Extract the (x, y) coordinate from the center of the cell holding the provided text.  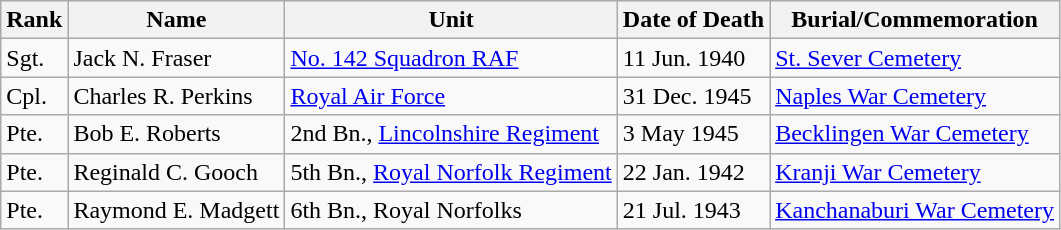
St. Sever Cemetery (915, 58)
21 Jul. 1943 (693, 210)
6th Bn., Royal Norfolks (451, 210)
Burial/Commemoration (915, 20)
Raymond E. Madgett (176, 210)
Date of Death (693, 20)
Unit (451, 20)
Bob E. Roberts (176, 134)
Charles R. Perkins (176, 96)
Rank (34, 20)
No. 142 Squadron RAF (451, 58)
Jack N. Fraser (176, 58)
3 May 1945 (693, 134)
Naples War Cemetery (915, 96)
5th Bn., Royal Norfolk Regiment (451, 172)
Sgt. (34, 58)
Becklingen War Cemetery (915, 134)
Name (176, 20)
Royal Air Force (451, 96)
31 Dec. 1945 (693, 96)
Reginald C. Gooch (176, 172)
11 Jun. 1940 (693, 58)
Kranji War Cemetery (915, 172)
Cpl. (34, 96)
22 Jan. 1942 (693, 172)
Kanchanaburi War Cemetery (915, 210)
2nd Bn., Lincolnshire Regiment (451, 134)
